Locate the cell with the specified text and output its [x, y] center coordinate. 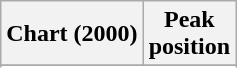
Peakposition [189, 34]
Chart (2000) [72, 34]
